Return the (x, y) coordinate for the center point of the cell that contains the specified text.  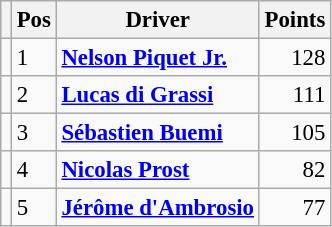
Lucas di Grassi (158, 95)
4 (34, 170)
128 (294, 58)
105 (294, 133)
Sébastien Buemi (158, 133)
Driver (158, 20)
5 (34, 208)
1 (34, 58)
Pos (34, 20)
Nelson Piquet Jr. (158, 58)
111 (294, 95)
2 (34, 95)
82 (294, 170)
Jérôme d'Ambrosio (158, 208)
77 (294, 208)
3 (34, 133)
Points (294, 20)
Nicolas Prost (158, 170)
